Pinpoint the cell where the given text exists, returning its (x, y) midpoint coordinate. 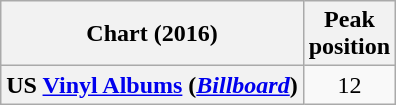
Peakposition (349, 34)
Chart (2016) (152, 34)
US Vinyl Albums (Billboard) (152, 85)
12 (349, 85)
